Locate the cell with the specified text and output its (x, y) center coordinate. 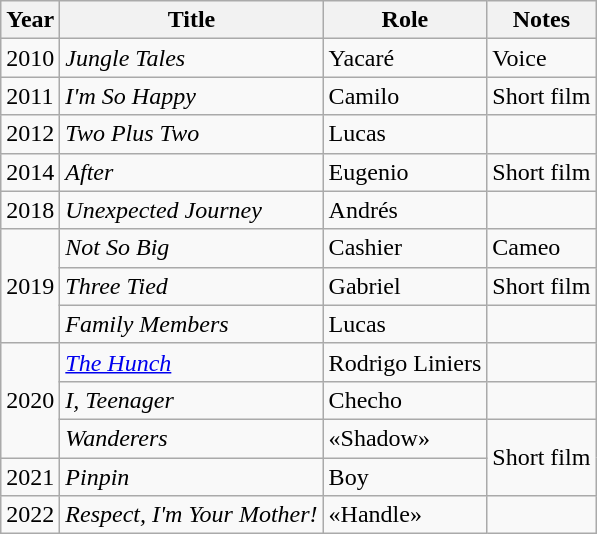
After (192, 172)
Wanderers (192, 438)
2019 (30, 286)
I, Teenager (192, 400)
2012 (30, 134)
«Handle» (405, 515)
Camilo (405, 96)
Unexpected Journey (192, 210)
Three Tied (192, 286)
Rodrigo Liniers (405, 362)
2018 (30, 210)
Pinpin (192, 477)
Title (192, 20)
The Hunch (192, 362)
Cameo (542, 248)
2011 (30, 96)
Year (30, 20)
2022 (30, 515)
Checho (405, 400)
Cashier (405, 248)
2014 (30, 172)
Gabriel (405, 286)
Respect, I'm Your Mother! (192, 515)
2020 (30, 400)
Two Plus Two (192, 134)
Boy (405, 477)
Jungle Tales (192, 58)
Yacaré (405, 58)
Family Members (192, 324)
Role (405, 20)
Notes (542, 20)
Eugenio (405, 172)
Andrés (405, 210)
2021 (30, 477)
«Shadow» (405, 438)
Voice (542, 58)
I'm So Happy (192, 96)
Not So Big (192, 248)
2010 (30, 58)
